For the text-containing cell, return its midpoint in [x, y] coordinate format. 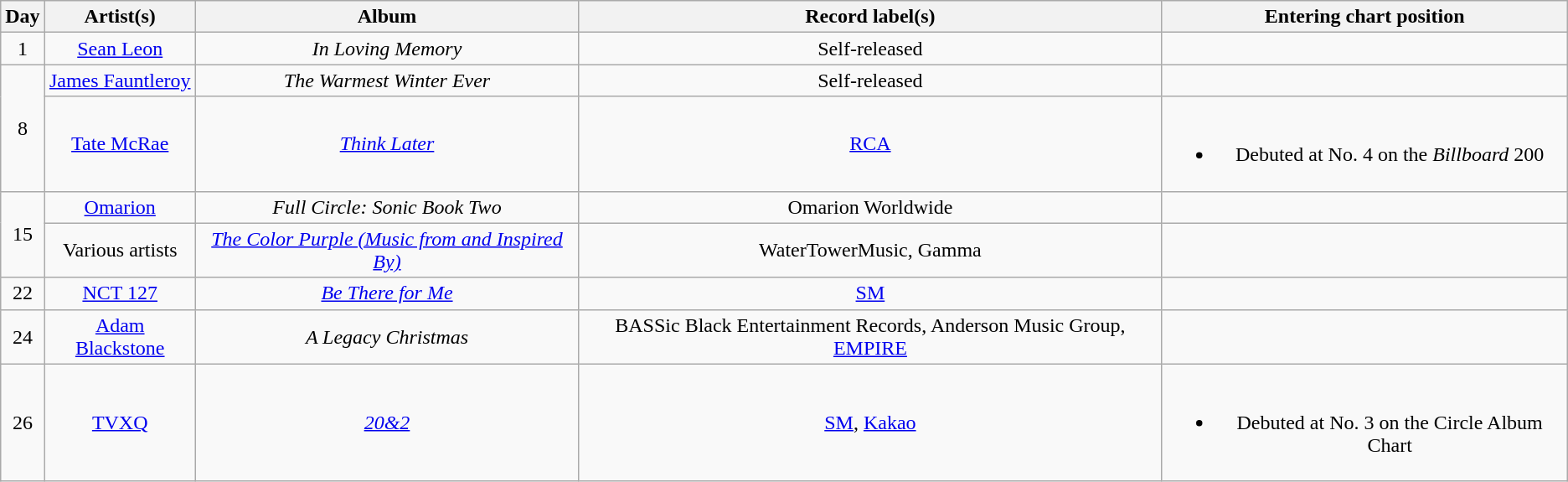
Various artists [120, 250]
BASSic Black Entertainment Records, Anderson Music Group, EMPIRE [870, 337]
26 [23, 422]
Album [387, 17]
SM, Kakao [870, 422]
Record label(s) [870, 17]
A Legacy Christmas [387, 337]
SM [870, 293]
Debuted at No. 3 on the Circle Album Chart [1364, 422]
1 [23, 49]
22 [23, 293]
8 [23, 127]
20&2 [387, 422]
Entering chart position [1364, 17]
NCT 127 [120, 293]
Adam Blackstone [120, 337]
Sean Leon [120, 49]
James Fauntleroy [120, 80]
Think Later [387, 144]
Be There for Me [387, 293]
Day [23, 17]
Tate McRae [120, 144]
The Color Purple (Music from and Inspired By) [387, 250]
In Loving Memory [387, 49]
Artist(s) [120, 17]
Omarion [120, 207]
15 [23, 235]
24 [23, 337]
TVXQ [120, 422]
Full Circle: Sonic Book Two [387, 207]
WaterTowerMusic, Gamma [870, 250]
RCA [870, 144]
The Warmest Winter Ever [387, 80]
Omarion Worldwide [870, 207]
Debuted at No. 4 on the Billboard 200 [1364, 144]
